Locate the cell with the specified text and output its [x, y] center coordinate. 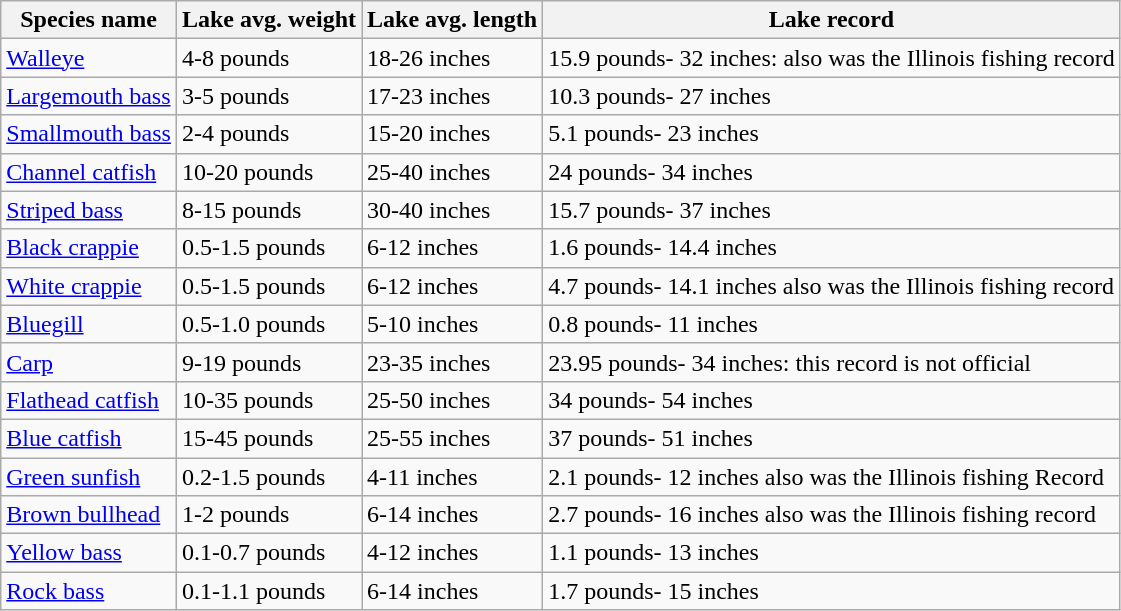
5-10 inches [452, 324]
Flathead catfish [89, 400]
1-2 pounds [268, 515]
8-15 pounds [268, 210]
3-5 pounds [268, 96]
1.1 pounds- 13 inches [832, 553]
23.95 pounds- 34 inches: this record is not official [832, 362]
2-4 pounds [268, 134]
23-35 inches [452, 362]
10-20 pounds [268, 172]
Rock bass [89, 591]
10-35 pounds [268, 400]
15.9 pounds- 32 inches: also was the Illinois fishing record [832, 58]
Bluegill [89, 324]
Yellow bass [89, 553]
4.7 pounds- 14.1 inches also was the Illinois fishing record [832, 286]
Lake record [832, 20]
15-45 pounds [268, 438]
Largemouth bass [89, 96]
Striped bass [89, 210]
34 pounds- 54 inches [832, 400]
17-23 inches [452, 96]
24 pounds- 34 inches [832, 172]
Species name [89, 20]
2.7 pounds- 16 inches also was the Illinois fishing record [832, 515]
2.1 pounds- 12 inches also was the Illinois fishing Record [832, 477]
9-19 pounds [268, 362]
25-50 inches [452, 400]
Carp [89, 362]
18-26 inches [452, 58]
4-12 inches [452, 553]
1.6 pounds- 14.4 inches [832, 248]
0.1-0.7 pounds [268, 553]
25-55 inches [452, 438]
30-40 inches [452, 210]
Blue catfish [89, 438]
Channel catfish [89, 172]
Brown bullhead [89, 515]
Walleye [89, 58]
4-11 inches [452, 477]
37 pounds- 51 inches [832, 438]
4-8 pounds [268, 58]
1.7 pounds- 15 inches [832, 591]
Lake avg. weight [268, 20]
15.7 pounds- 37 inches [832, 210]
Black crappie [89, 248]
10.3 pounds- 27 inches [832, 96]
25-40 inches [452, 172]
5.1 pounds- 23 inches [832, 134]
Green sunfish [89, 477]
0.8 pounds- 11 inches [832, 324]
White crappie [89, 286]
15-20 inches [452, 134]
0.2-1.5 pounds [268, 477]
Smallmouth bass [89, 134]
0.5-1.0 pounds [268, 324]
Lake avg. length [452, 20]
0.1-1.1 pounds [268, 591]
